For the text-containing cell, return its midpoint in [x, y] coordinate format. 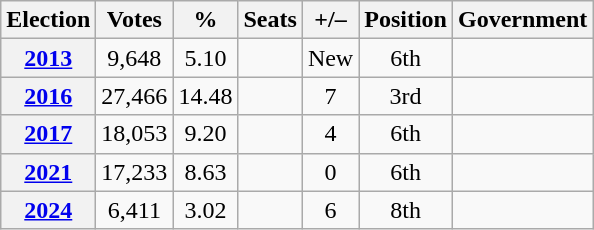
27,466 [134, 96]
2021 [48, 172]
4 [330, 134]
8.63 [206, 172]
Votes [134, 20]
3.02 [206, 210]
Seats [270, 20]
9.20 [206, 134]
6,411 [134, 210]
Election [48, 20]
5.10 [206, 58]
2017 [48, 134]
2024 [48, 210]
6 [330, 210]
2013 [48, 58]
0 [330, 172]
9,648 [134, 58]
14.48 [206, 96]
7 [330, 96]
New [330, 58]
8th [406, 210]
17,233 [134, 172]
Government [522, 20]
3rd [406, 96]
Position [406, 20]
2016 [48, 96]
% [206, 20]
18,053 [134, 134]
+/– [330, 20]
